Capture the cell that displays the provided text and extract its [x, y] central coordinate. 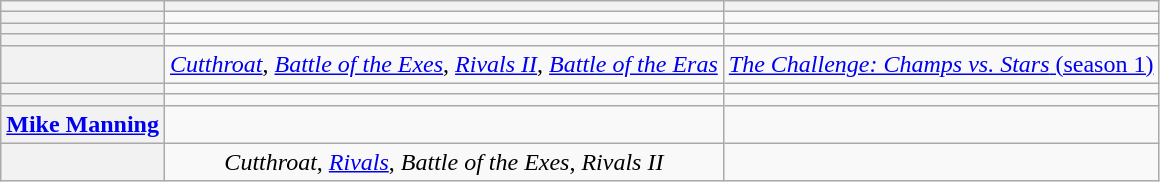
Cutthroat, Battle of the Exes, Rivals II, Battle of the Eras [444, 64]
Mike Manning [83, 124]
Cutthroat, Rivals, Battle of the Exes, Rivals II [444, 162]
The Challenge: Champs vs. Stars (season 1) [941, 64]
